Output the (X, Y) coordinate of the center of the cell containing the given text.  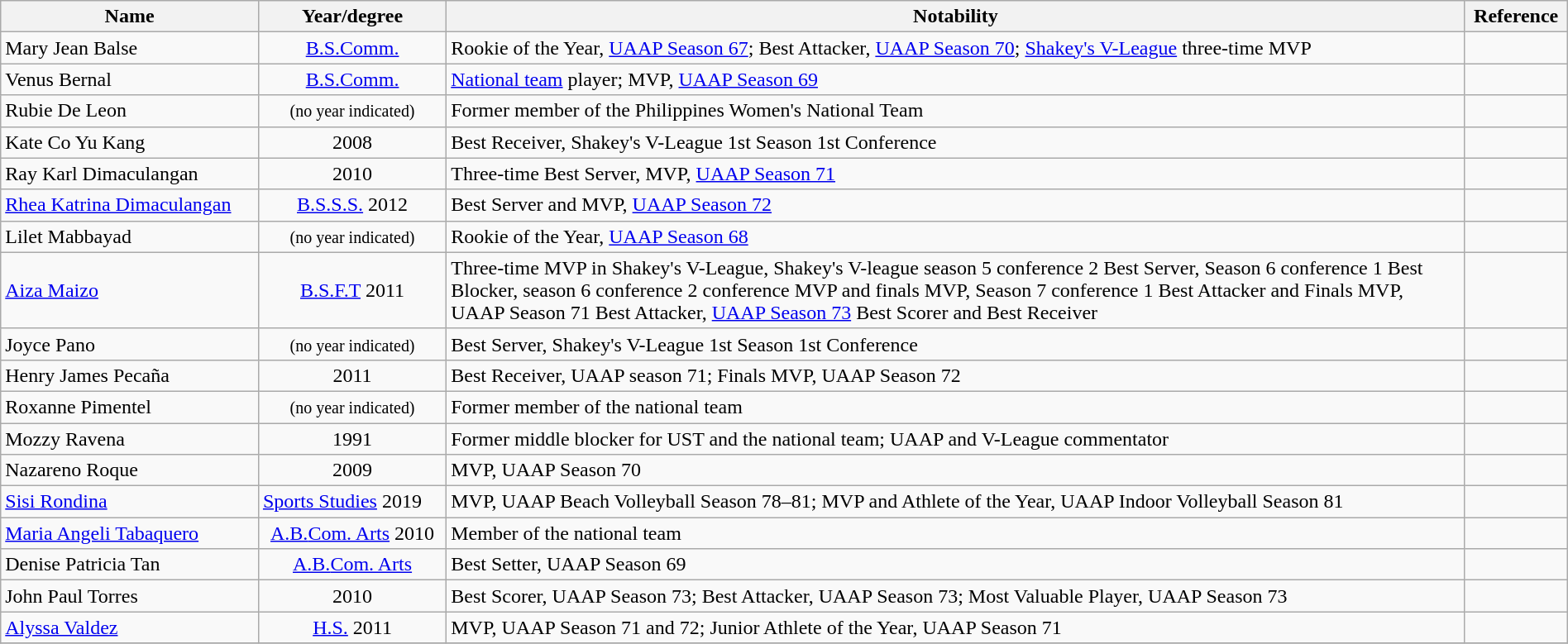
Name (130, 17)
Notability (956, 17)
B.S.F.T 2011 (352, 290)
A.B.Com. Arts (352, 565)
MVP, UAAP Beach Volleyball Season 78–81; MVP and Athlete of the Year, UAAP Indoor Volleyball Season 81 (956, 502)
John Paul Torres (130, 596)
Reference (1516, 17)
Sisi Rondina (130, 502)
Aiza Maizo (130, 290)
Rhea Katrina Dimaculangan (130, 205)
Sports Studies 2019 (352, 502)
2011 (352, 375)
Mozzy Ravena (130, 439)
National team player; MVP, UAAP Season 69 (956, 79)
Best Setter, UAAP Season 69 (956, 565)
MVP, UAAP Season 71 and 72; Junior Athlete of the Year, UAAP Season 71 (956, 627)
H.S. 2011 (352, 627)
1991 (352, 439)
Best Scorer, UAAP Season 73; Best Attacker, UAAP Season 73; Most Valuable Player, UAAP Season 73 (956, 596)
Former member of the national team (956, 407)
2009 (352, 470)
2008 (352, 142)
Nazareno Roque (130, 470)
Best Server, Shakey's V-League 1st Season 1st Conference (956, 344)
Mary Jean Balse (130, 48)
Rubie De Leon (130, 111)
Best Server and MVP, UAAP Season 72 (956, 205)
Former middle blocker for UST and the national team; UAAP and V-League commentator (956, 439)
Alyssa Valdez (130, 627)
Maria Angeli Tabaquero (130, 533)
Best Receiver, UAAP season 71; Finals MVP, UAAP Season 72 (956, 375)
Ray Karl Dimaculangan (130, 174)
Roxanne Pimentel (130, 407)
Lilet Mabbayad (130, 236)
A.B.Com. Arts 2010 (352, 533)
Three-time Best Server, MVP, UAAP Season 71 (956, 174)
Rookie of the Year, UAAP Season 67; Best Attacker, UAAP Season 70; Shakey's V-League three-time MVP (956, 48)
Rookie of the Year, UAAP Season 68 (956, 236)
Member of the national team (956, 533)
Joyce Pano (130, 344)
Henry James Pecaña (130, 375)
Venus Bernal (130, 79)
Year/degree (352, 17)
Kate Co Yu Kang (130, 142)
Former member of the Philippines Women's National Team (956, 111)
Best Receiver, Shakey's V-League 1st Season 1st Conference (956, 142)
MVP, UAAP Season 70 (956, 470)
B.S.S.S. 2012 (352, 205)
Denise Patricia Tan (130, 565)
